Scan for the cell matching the given text and deliver its [x, y] coordinate at center. 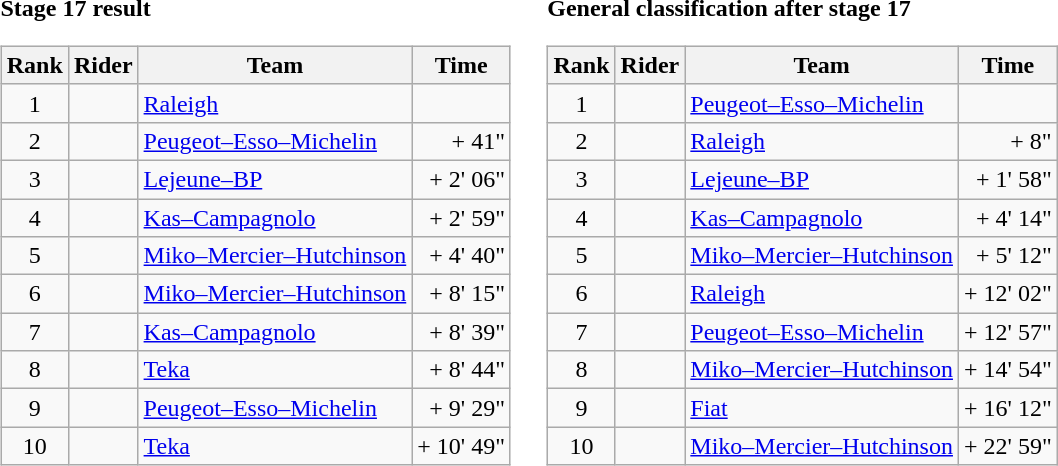
+ 1' 58" [1008, 179]
+ 41" [462, 141]
+ 5' 12" [1008, 256]
+ 8' 44" [462, 370]
+ 4' 40" [462, 256]
+ 22' 59" [1008, 446]
+ 12' 57" [1008, 332]
+ 9' 29" [462, 408]
Fiat [822, 408]
+ 16' 12" [1008, 408]
+ 10' 49" [462, 446]
+ 2' 06" [462, 179]
+ 8' 15" [462, 294]
+ 8" [1008, 141]
+ 4' 14" [1008, 217]
+ 14' 54" [1008, 370]
+ 12' 02" [1008, 294]
+ 8' 39" [462, 332]
+ 2' 59" [462, 217]
